Extract the [x, y] coordinate from the center of the cell holding the provided text.  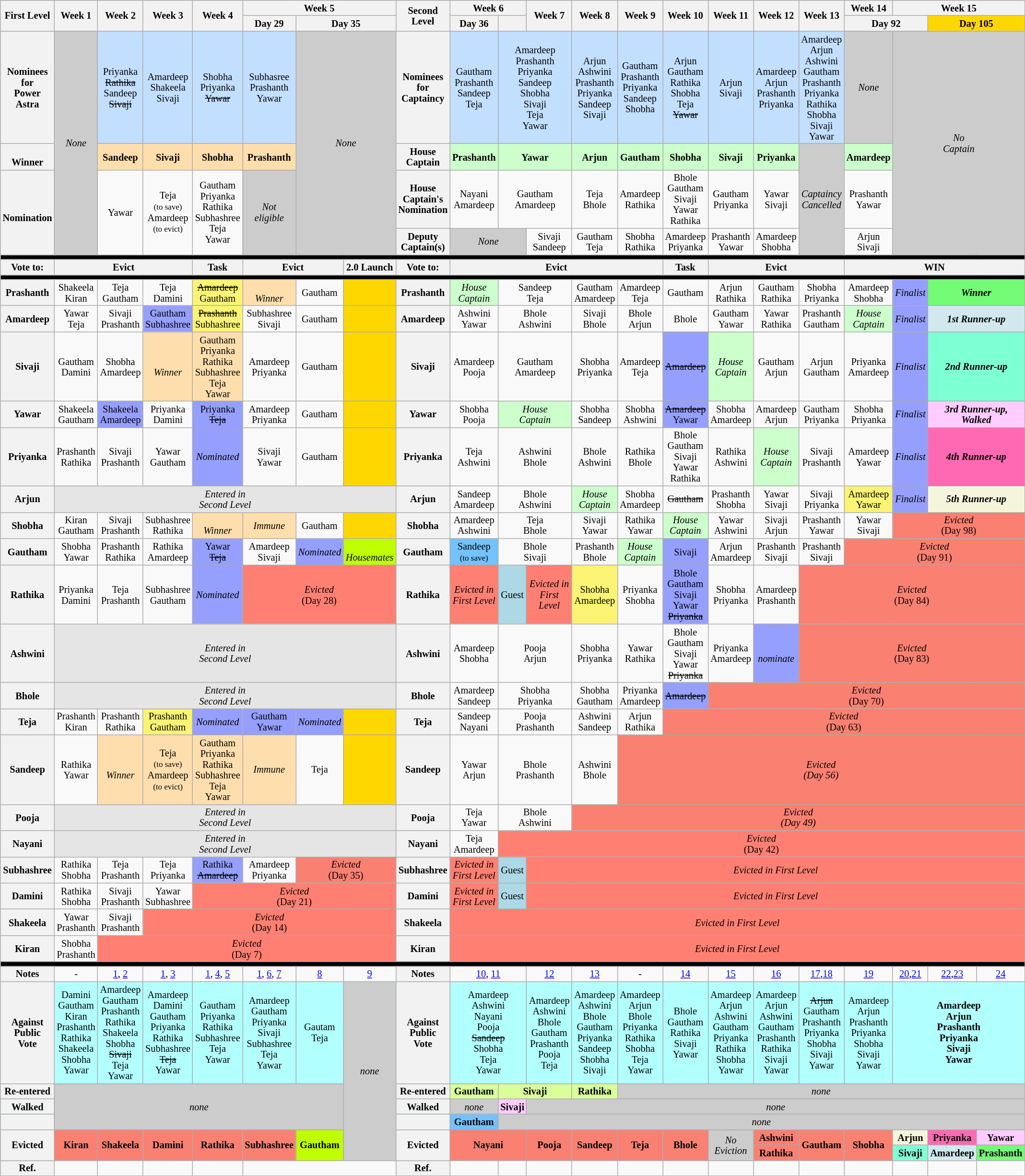
ShobhaRathika [640, 242]
RathikaAshwini [731, 457]
DeputyCaptain(s) [423, 242]
AmardeepSandeep [474, 695]
Evicted(Day 63) [844, 721]
PriyankaShobha [640, 594]
Week 1 [76, 15]
TejaYawar [474, 817]
ShobhaGautham [595, 695]
Amardeep Shakeela Sivaji [168, 87]
Evicted(Day 84) [911, 594]
Week 12 [776, 15]
AmardeepSivaji [270, 552]
Week 5 [319, 8]
PrashanthShobha [731, 499]
13 [595, 974]
AmardeepArjunPrashanthPriyankaShobhaSivajiYawar [868, 1033]
SandeepAmardeep [474, 499]
AshwiniSandeep [595, 721]
Nomination [28, 212]
10, 11 [488, 974]
AmardeepAshwiniNayaniPoojaSandeepShobhaTejaYawar [488, 1033]
Nominees forPower Astra [28, 87]
SubhashreeSivaji [270, 318]
SivajiArjun [776, 526]
BholeArjun [640, 318]
GauthamSubhashree [168, 318]
GautamTeja [319, 1033]
No Eviction [731, 1145]
PrashanthSubhashree [218, 318]
PrashanthBhole [595, 552]
GauthamRathika [776, 293]
AmardeepArjunBholePriyankaRathikaShobhaTejaYawar [640, 1033]
TejaAmardeep [474, 843]
8 [319, 974]
TejaAshwini [474, 457]
22,23 [953, 974]
Housemates [369, 552]
AmardeepAshwini [474, 526]
PrashanthKiran [76, 721]
SivajiSandeep [550, 242]
ShakeelaAmardeep [121, 414]
AmardeepGauthamPriyankaSivajiSubhashreeTejaYawar [270, 1033]
24 [1001, 974]
Entered inSecond Level [225, 817]
GauthamDamini [76, 366]
Evicted(Day 70) [866, 695]
Evicted(Day 98) [958, 526]
14 [686, 974]
Day 36 [474, 23]
HouseCaptain'sNomination [423, 199]
Week 15 [958, 8]
Week 4 [218, 15]
2nd Runner-up [977, 366]
SivajiBhole [595, 318]
No Captain [958, 143]
SubhashreeRathika [168, 526]
GauthamArjun [776, 366]
Day 29 [270, 23]
Week 9 [640, 15]
First Level [28, 15]
KiranGautham [76, 526]
Evicted(Day 56) [821, 769]
SandeepTeja [535, 293]
SandeepNayani [474, 721]
Week 8 [595, 15]
AmardeepArjunAshwiniGauthamPrashanthRathikaSivajiYawar [776, 1033]
19 [868, 974]
Day 35 [346, 23]
ArjunAmardeep [731, 552]
ShobhaAshwini [640, 414]
AmardeepArjunAshwiniGauthamPrashanthPriyankaRathikaShobhaSivajiYawar [821, 87]
ShobhaPrashanth [76, 949]
BholeGauthamRathikaSivajiYawar [686, 1033]
YawarSubhashree [168, 896]
nominate [776, 653]
BholeSivaji [535, 552]
AshwiniYawar [474, 318]
Captaincy Cancelled [821, 199]
ShobhaPooja [474, 414]
Day 92 [886, 23]
5th Runner-up [977, 499]
AmardeepArjunAshwiniGauthamPriyankaRathikaShobhaYawar [731, 1033]
ShakeelaKiran [76, 293]
GauthamPrashanthSandeepTeja [474, 87]
Week 6 [488, 8]
WIN [934, 267]
ShobhaPriyankaYawar [218, 87]
15 [731, 974]
PoojaArjun [535, 653]
Evicted(Day 7) [247, 949]
SubhasreePrashanthYawar [270, 87]
Evicted(Day 91) [934, 552]
ShakeelaGautham [76, 414]
GauthamTeja [595, 242]
12 [550, 974]
NayaniAmardeep [474, 199]
SubhashreeGautham [168, 594]
YawarPrashanth [76, 922]
AmardeepGautham [218, 293]
1, 2 [121, 974]
AmardeepPrashanth [776, 594]
1st Runner-up [977, 318]
ArjunAshwiniPrashanthPriyankaSandeepSivaji [595, 87]
1, 6, 7 [270, 974]
AmardeepArjun [776, 414]
Week 7 [550, 15]
Second Level [423, 15]
Noteligible [270, 212]
PriyankaTeja [218, 414]
17,18 [821, 974]
Week 13 [821, 15]
1, 3 [168, 974]
ShobhaYawar [76, 552]
AmardeepAshwiniBholeGauthamPrashanthPoojaTeja [550, 1033]
20,21 [910, 974]
2.0 Launch [369, 267]
Week 10 [686, 15]
RathikaBhole [640, 457]
BholePrashanth [535, 769]
GauthamPrashanthPriyankaSandeepShobha [640, 87]
Evicted(Day 42) [761, 843]
AmardeepGauthamPrashanthRathikaShakeelaShobhaSivajiTejaYawar [121, 1033]
9 [369, 974]
AmardeepArjunPrashanthPriyankaSivajiYawar [958, 1033]
4th Runner-up [977, 457]
AmardeepPooja [474, 366]
TejaPriyanka [168, 870]
Evicted(Day 28) [319, 594]
YawarGautham [168, 457]
SivajiPriyanka [821, 499]
AmardeepArjunPrashanthPriyanka [776, 87]
PoojaPrashanth [535, 721]
AmardeepDaminiGauthamPriyankaRathikaSubhashreeTejaYawar [168, 1033]
3rd Runner-up, Walked [977, 414]
Evicted(Day 83) [911, 653]
YawarArjun [474, 769]
Evicted(Day 14) [270, 922]
1, 4, 5 [218, 974]
Sandeep(to save) [474, 552]
Week 11 [731, 15]
Week 2 [121, 15]
Day 105 [977, 23]
16 [776, 974]
YawarAshwini [731, 526]
ShobhaSandeep [595, 414]
Week 3 [168, 15]
TejaGautham [121, 293]
Nominees forCaptaincy [423, 87]
AmardeepRathika [640, 199]
Week 14 [868, 8]
Evicted(Day 21) [295, 896]
Evicted(Day 35) [346, 870]
TejaDamini [168, 293]
DaminiGauthamKiranPrashanthRathikaShakeelaShobhaYawar [76, 1033]
ArjunGauthamRathikaShobhaTejaYawar [686, 87]
AmardeepAshwiniBholeGauthamPriyankaSandeepShobhaSivaji [595, 1033]
Evicted(Day 49) [798, 817]
ArjunGauthamPrashanthPriyankaShobhaSivajiYawar [821, 1033]
Priyanka Rathika SandeepSivaji [121, 87]
ArjunGautham [821, 366]
AmardeepPrashanthPriyankaSandeepShobhaSivajiTejaYawar [535, 87]
